Identify which cell holds the provided text, then report its (x, y) central coordinate. 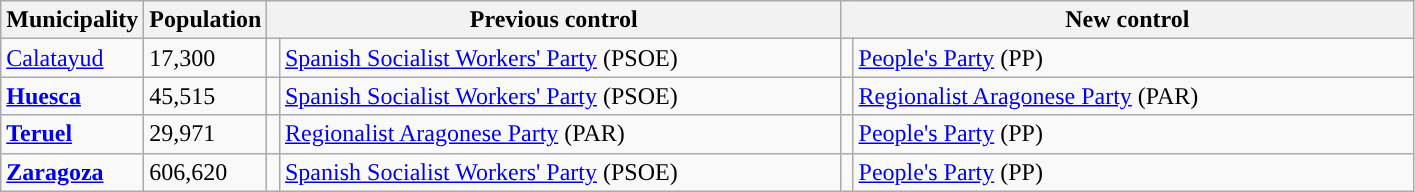
Calatayud (72, 58)
45,515 (206, 96)
29,971 (206, 134)
17,300 (206, 58)
Previous control (554, 20)
606,620 (206, 172)
Population (206, 20)
Municipality (72, 20)
Zaragoza (72, 172)
New control (1127, 20)
Huesca (72, 96)
Teruel (72, 134)
